Output the [X, Y] coordinate of the center of the cell containing the given text.  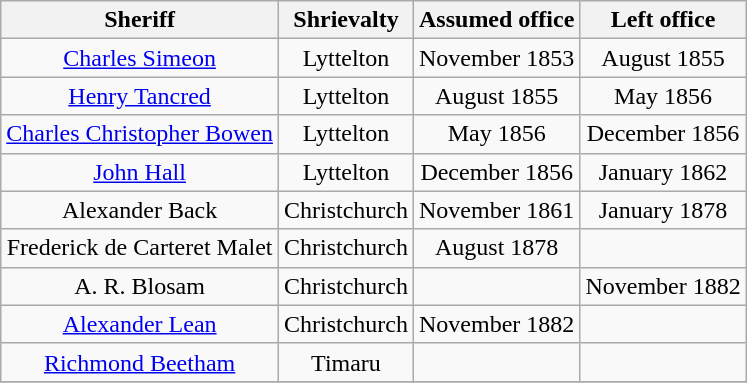
Alexander Back [140, 210]
Charles Christopher Bowen [140, 134]
January 1878 [663, 210]
Left office [663, 20]
Shrievalty [346, 20]
November 1853 [496, 58]
August 1878 [496, 248]
Frederick de Carteret Malet [140, 248]
Henry Tancred [140, 96]
Timaru [346, 362]
November 1861 [496, 210]
Assumed office [496, 20]
John Hall [140, 172]
Charles Simeon [140, 58]
A. R. Blosam [140, 286]
Sheriff [140, 20]
Alexander Lean [140, 324]
January 1862 [663, 172]
Richmond Beetham [140, 362]
